Determine the (X, Y) coordinate at the center of the cell enclosing the given text.  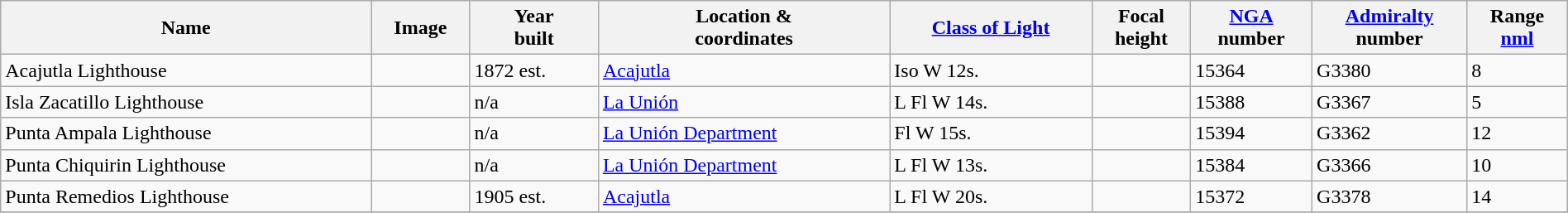
15394 (1252, 133)
G3362 (1389, 133)
G3367 (1389, 102)
10 (1518, 165)
Punta Chiquirin Lighthouse (186, 165)
Admiraltynumber (1389, 28)
L Fl W 13s. (991, 165)
Rangenml (1518, 28)
G3366 (1389, 165)
Image (420, 28)
1905 est. (534, 196)
Yearbuilt (534, 28)
Punta Remedios Lighthouse (186, 196)
15388 (1252, 102)
15364 (1252, 70)
Isla Zacatillo Lighthouse (186, 102)
Fl W 15s. (991, 133)
Acajutla Lighthouse (186, 70)
G3378 (1389, 196)
Name (186, 28)
1872 est. (534, 70)
14 (1518, 196)
5 (1518, 102)
La Unión (743, 102)
Iso W 12s. (991, 70)
Location &coordinates (743, 28)
15384 (1252, 165)
8 (1518, 70)
Focalheight (1141, 28)
G3380 (1389, 70)
15372 (1252, 196)
L Fl W 20s. (991, 196)
12 (1518, 133)
NGAnumber (1252, 28)
Class of Light (991, 28)
Punta Ampala Lighthouse (186, 133)
L Fl W 14s. (991, 102)
